Output the (x, y) coordinate of the center of the cell containing the given text.  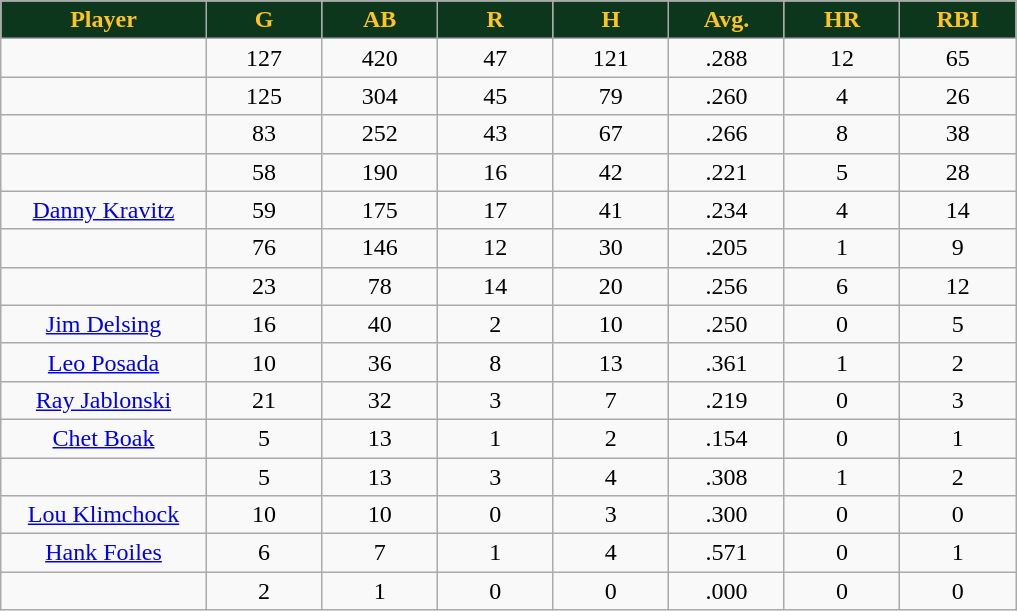
.219 (727, 400)
30 (611, 248)
Leo Posada (104, 362)
20 (611, 286)
146 (380, 248)
Ray Jablonski (104, 400)
59 (264, 210)
HR (842, 20)
.256 (727, 286)
127 (264, 58)
26 (958, 96)
.221 (727, 172)
.260 (727, 96)
.300 (727, 515)
42 (611, 172)
41 (611, 210)
.000 (727, 591)
H (611, 20)
47 (495, 58)
23 (264, 286)
79 (611, 96)
45 (495, 96)
78 (380, 286)
43 (495, 134)
58 (264, 172)
67 (611, 134)
65 (958, 58)
121 (611, 58)
304 (380, 96)
Danny Kravitz (104, 210)
Avg. (727, 20)
21 (264, 400)
9 (958, 248)
.308 (727, 477)
36 (380, 362)
Hank Foiles (104, 553)
28 (958, 172)
76 (264, 248)
175 (380, 210)
.288 (727, 58)
125 (264, 96)
Player (104, 20)
Chet Boak (104, 438)
R (495, 20)
190 (380, 172)
32 (380, 400)
83 (264, 134)
.154 (727, 438)
252 (380, 134)
38 (958, 134)
AB (380, 20)
RBI (958, 20)
G (264, 20)
40 (380, 324)
.234 (727, 210)
.361 (727, 362)
17 (495, 210)
.571 (727, 553)
Jim Delsing (104, 324)
.266 (727, 134)
.205 (727, 248)
420 (380, 58)
Lou Klimchock (104, 515)
.250 (727, 324)
